Extract the (x, y) coordinate from the center of the cell holding the provided text.  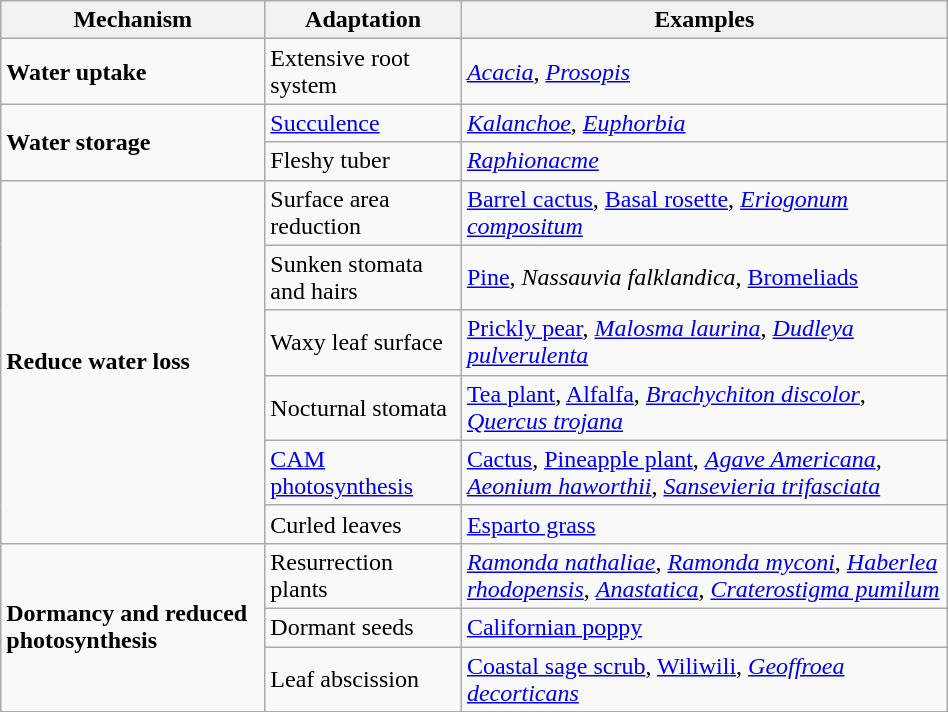
Cactus, Pineapple plant, Agave Americana, Aeonium haworthii, Sansevieria trifasciata (704, 472)
Kalanchoe, Euphorbia (704, 123)
Sunken stomata and hairs (364, 278)
Dormant seeds (364, 627)
Mechanism (133, 20)
Extensive root system (364, 72)
Water uptake (133, 72)
Succulence (364, 123)
Adaptation (364, 20)
Californian poppy (704, 627)
Coastal sage scrub, Wiliwili, Geoffroea decorticans (704, 678)
Curled leaves (364, 524)
Barrel cactus, Basal rosette, Eriogonum compositum (704, 212)
Acacia, Prosopis (704, 72)
Ramonda nathaliae, Ramonda myconi, Haberlea rhodopensis, Anastatica, Craterostigma pumilum (704, 576)
Reduce water loss (133, 362)
Pine, Nassauvia falklandica, Bromeliads (704, 278)
Esparto grass (704, 524)
Waxy leaf surface (364, 342)
Surface area reduction (364, 212)
CAM photosynthesis (364, 472)
Tea plant, Alfalfa, Brachychiton discolor, Quercus trojana (704, 408)
Leaf abscission (364, 678)
Fleshy tuber (364, 161)
Nocturnal stomata (364, 408)
Raphionacme (704, 161)
Prickly pear, Malosma laurina, Dudleya pulverulenta (704, 342)
Water storage (133, 142)
Examples (704, 20)
Dormancy and reduced photosynthesis (133, 627)
Resurrection plants (364, 576)
